Detect which cell encompasses the target text, then output its (x, y) center coordinate. 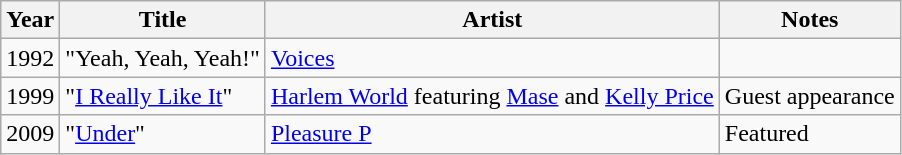
Featured (810, 134)
Year (30, 20)
"I Really Like It" (163, 96)
2009 (30, 134)
1999 (30, 96)
Artist (492, 20)
1992 (30, 58)
Harlem World featuring Mase and Kelly Price (492, 96)
Title (163, 20)
"Under" (163, 134)
Voices (492, 58)
Notes (810, 20)
Guest appearance (810, 96)
Pleasure P (492, 134)
"Yeah, Yeah, Yeah!" (163, 58)
